Provide the (X, Y) coordinate of the cell's center where the given text is located.  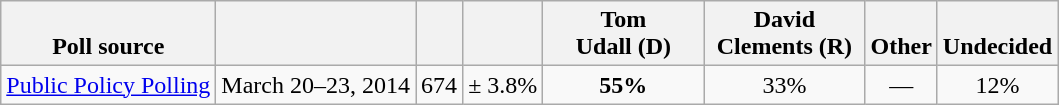
55% (624, 85)
TomUdall (D) (624, 34)
Poll source (108, 34)
DavidClements (R) (784, 34)
— (901, 85)
± 3.8% (503, 85)
33% (784, 85)
674 (440, 85)
March 20–23, 2014 (316, 85)
Undecided (997, 34)
12% (997, 85)
Public Policy Polling (108, 85)
Other (901, 34)
